Capture the cell that displays the provided text and extract its (X, Y) central coordinate. 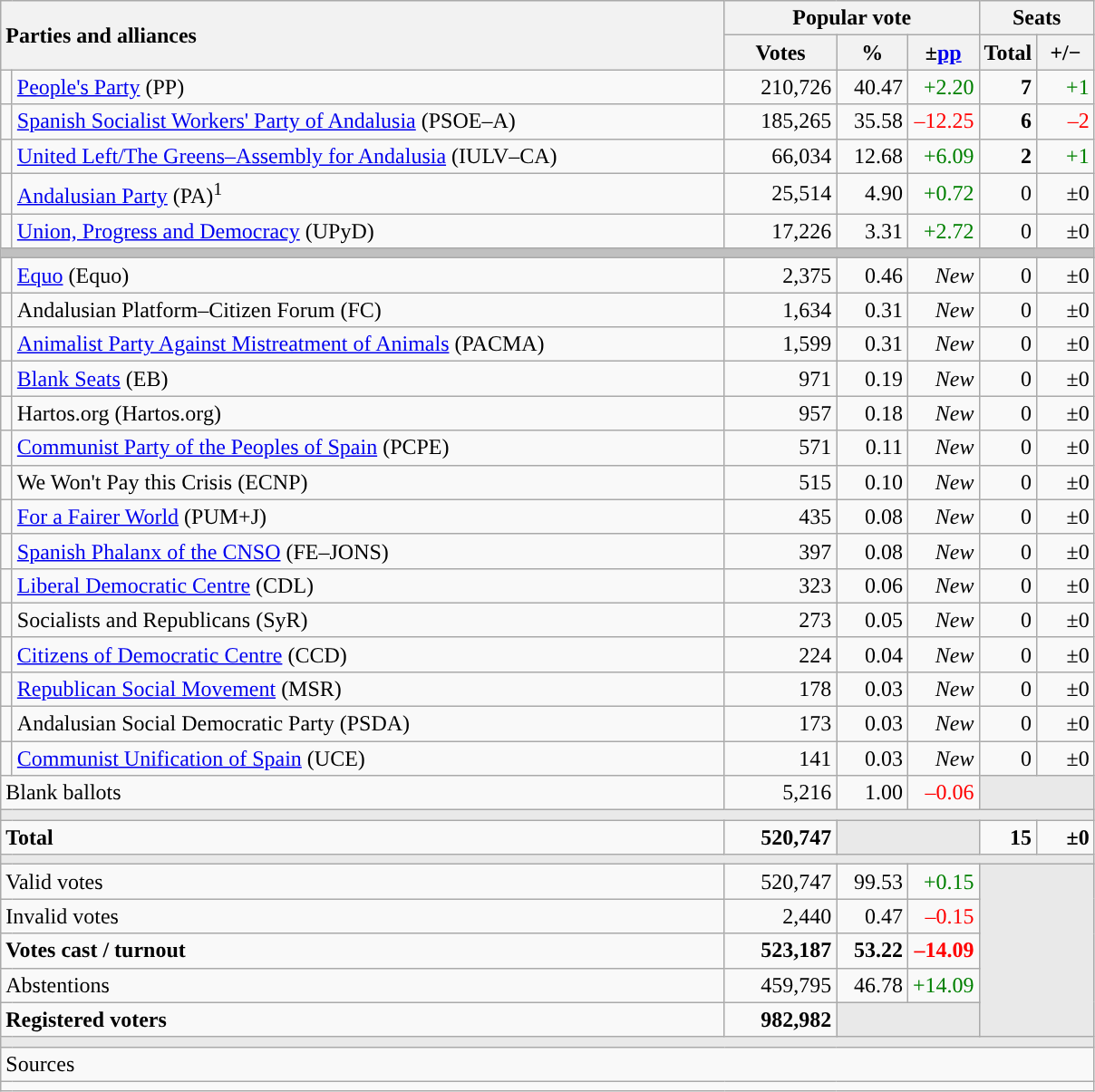
459,795 (780, 985)
982,982 (780, 1020)
66,034 (780, 156)
Andalusian Platform–Citizen Forum (FC) (368, 310)
0.11 (872, 448)
Republican Social Movement (MSR) (368, 689)
Blank ballots (363, 793)
+14.09 (943, 985)
397 (780, 551)
210,726 (780, 87)
273 (780, 620)
6 (1008, 121)
Spanish Socialist Workers' Party of Andalusia (PSOE–A) (368, 121)
Votes cast / turnout (363, 951)
Invalid votes (363, 916)
Union, Progress and Democracy (UPyD) (368, 231)
Liberal Democratic Centre (CDL) (368, 585)
0.19 (872, 379)
971 (780, 379)
4.90 (872, 194)
People's Party (PP) (368, 87)
Spanish Phalanx of the CNSO (FE–JONS) (368, 551)
For a Fairer World (PUM+J) (368, 517)
0.04 (872, 654)
Equo (Equo) (368, 275)
141 (780, 759)
+0.72 (943, 194)
0.05 (872, 620)
46.78 (872, 985)
7 (1008, 87)
Sources (547, 1064)
Andalusian Party (PA)1 (368, 194)
–0.15 (943, 916)
15 (1008, 837)
Animalist Party Against Mistreatment of Animals (PACMA) (368, 344)
Votes (780, 53)
+2.72 (943, 231)
435 (780, 517)
185,265 (780, 121)
35.58 (872, 121)
323 (780, 585)
Parties and alliances (363, 35)
Andalusian Social Democratic Party (PSDA) (368, 724)
0.18 (872, 413)
0.47 (872, 916)
2,440 (780, 916)
17,226 (780, 231)
Hartos.org (Hartos.org) (368, 413)
2 (1008, 156)
2,375 (780, 275)
United Left/The Greens–Assembly for Andalusia (IULV–CA) (368, 156)
–2 (1066, 121)
±pp (943, 53)
571 (780, 448)
224 (780, 654)
0.06 (872, 585)
173 (780, 724)
–14.09 (943, 951)
+6.09 (943, 156)
Citizens of Democratic Centre (CCD) (368, 654)
53.22 (872, 951)
Popular vote (852, 18)
% (872, 53)
3.31 (872, 231)
Abstentions (363, 985)
–12.25 (943, 121)
1.00 (872, 793)
Registered voters (363, 1020)
5,216 (780, 793)
515 (780, 482)
1,599 (780, 344)
We Won't Pay this Crisis (ECNP) (368, 482)
Communist Party of the Peoples of Spain (PCPE) (368, 448)
12.68 (872, 156)
0.10 (872, 482)
+2.20 (943, 87)
Blank Seats (EB) (368, 379)
Seats (1037, 18)
99.53 (872, 882)
+0.15 (943, 882)
Socialists and Republicans (SyR) (368, 620)
Communist Unification of Spain (UCE) (368, 759)
25,514 (780, 194)
+/− (1066, 53)
40.47 (872, 87)
Valid votes (363, 882)
957 (780, 413)
0.46 (872, 275)
178 (780, 689)
1,634 (780, 310)
523,187 (780, 951)
–0.06 (943, 793)
